Capture the cell that displays the provided text and extract its (X, Y) central coordinate. 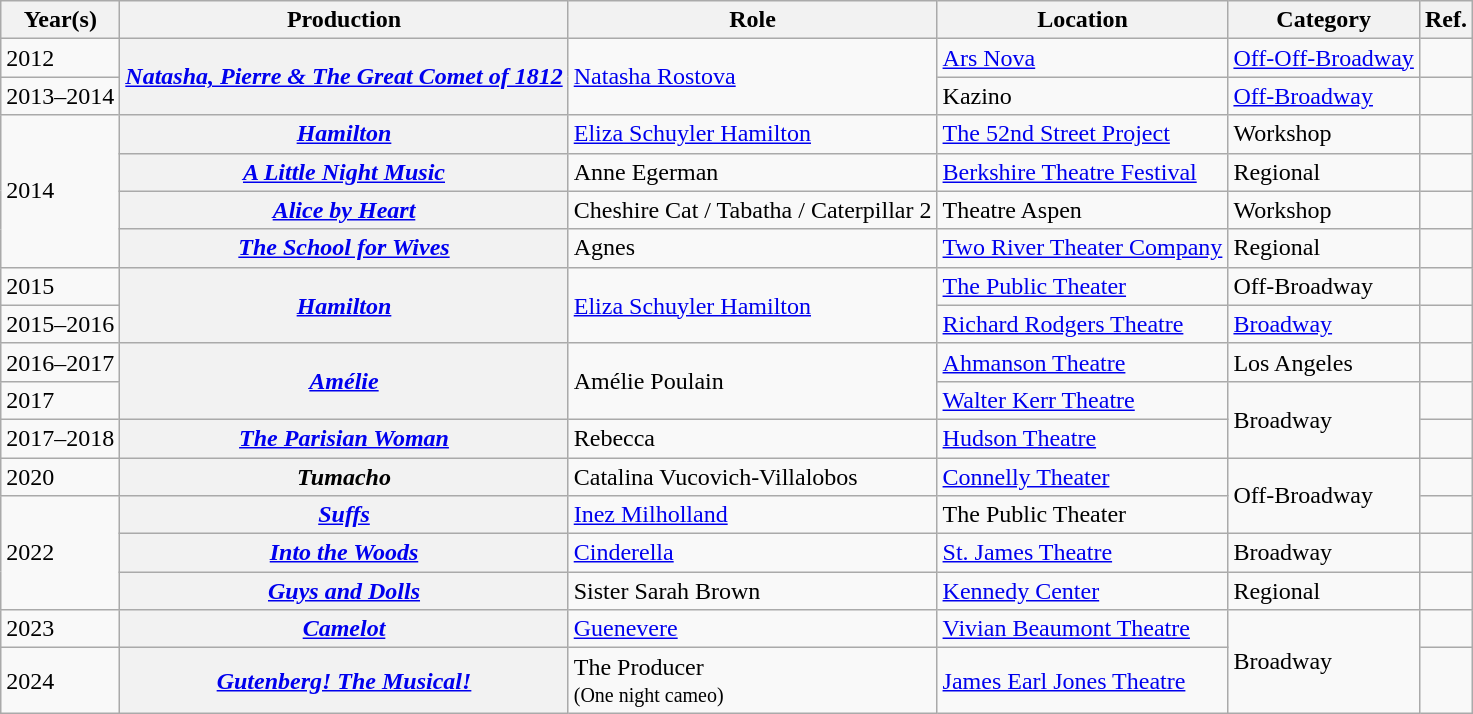
The Producer(One night cameo) (752, 680)
Connelly Theater (1082, 477)
Off-Off-Broadway (1324, 58)
2016–2017 (60, 362)
Richard Rodgers Theatre (1082, 324)
Los Angeles (1324, 362)
Amélie Poulain (752, 381)
2014 (60, 191)
Agnes (752, 248)
Sister Sarah Brown (752, 591)
Cinderella (752, 553)
Location (1082, 20)
Cheshire Cat / Tabatha / Caterpillar 2 (752, 210)
Gutenberg! The Musical! (344, 680)
Guenevere (752, 629)
Kazino (1082, 96)
Berkshire Theatre Festival (1082, 172)
2022 (60, 553)
Alice by Heart (344, 210)
2023 (60, 629)
Camelot (344, 629)
Natasha Rostova (752, 77)
Two River Theater Company (1082, 248)
Ars Nova (1082, 58)
Vivian Beaumont Theatre (1082, 629)
A Little Night Music (344, 172)
James Earl Jones Theatre (1082, 680)
Category (1324, 20)
2024 (60, 680)
Rebecca (752, 438)
Inez Milholland (752, 515)
2017 (60, 400)
Hudson Theatre (1082, 438)
The Parisian Woman (344, 438)
2017–2018 (60, 438)
Tumacho (344, 477)
2020 (60, 477)
Anne Egerman (752, 172)
Ahmanson Theatre (1082, 362)
Natasha, Pierre & The Great Comet of 1812 (344, 77)
2012 (60, 58)
Walter Kerr Theatre (1082, 400)
Production (344, 20)
Amélie (344, 381)
Catalina Vucovich-Villalobos (752, 477)
Guys and Dolls (344, 591)
The 52nd Street Project (1082, 134)
2013–2014 (60, 96)
2015 (60, 286)
Suffs (344, 515)
Year(s) (60, 20)
Kennedy Center (1082, 591)
Role (752, 20)
St. James Theatre (1082, 553)
Theatre Aspen (1082, 210)
2015–2016 (60, 324)
Ref. (1446, 20)
Into the Woods (344, 553)
The School for Wives (344, 248)
